Scan for the cell matching the given text and deliver its (X, Y) coordinate at center. 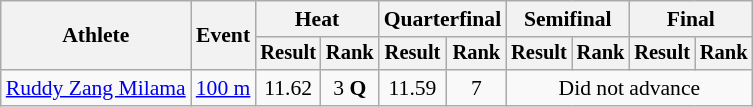
Quarterfinal (443, 19)
11.59 (413, 88)
Event (224, 36)
7 (476, 88)
Athlete (96, 36)
3 Q (350, 88)
Final (690, 19)
11.62 (288, 88)
Ruddy Zang Milama (96, 88)
100 m (224, 88)
Semifinal (568, 19)
Heat (316, 19)
Did not advance (629, 88)
